Pinpoint the cell where the given text exists, returning its (x, y) midpoint coordinate. 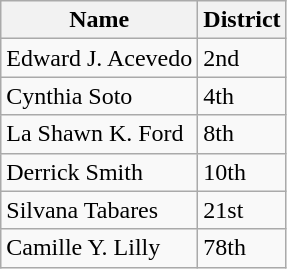
4th (242, 96)
Camille Y. Lilly (100, 248)
78th (242, 248)
District (242, 20)
2nd (242, 58)
21st (242, 210)
Derrick Smith (100, 172)
Edward J. Acevedo (100, 58)
Silvana Tabares (100, 210)
La Shawn K. Ford (100, 134)
8th (242, 134)
Name (100, 20)
10th (242, 172)
Cynthia Soto (100, 96)
